Extract the [x, y] coordinate from the center of the cell holding the provided text.  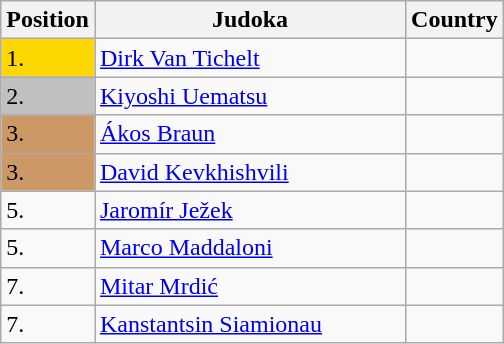
David Kevkhishvili [250, 172]
Marco Maddaloni [250, 248]
Kanstantsin Siamionau [250, 324]
Dirk Van Tichelt [250, 58]
Jaromír Ježek [250, 210]
Ákos Braun [250, 134]
Mitar Mrdić [250, 286]
1. [48, 58]
Kiyoshi Uematsu [250, 96]
Position [48, 20]
Country [455, 20]
2. [48, 96]
Judoka [250, 20]
